Extract the [X, Y] coordinate from the center of the cell holding the provided text.  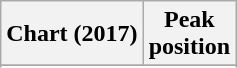
Peakposition [189, 34]
Chart (2017) [72, 34]
